Output the [X, Y] coordinate of the center of the cell containing the given text.  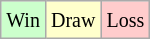
Win [24, 20]
Draw [72, 20]
Loss [126, 20]
